Provide the (X, Y) coordinate of the cell's center where the given text is located.  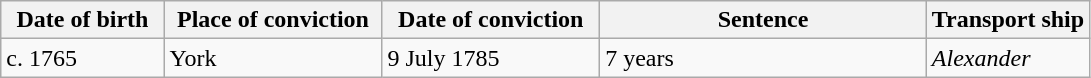
Sentence (764, 20)
7 years (764, 58)
Transport ship (1008, 20)
9 July 1785 (491, 58)
c. 1765 (82, 58)
York (273, 58)
Place of conviction (273, 20)
Date of conviction (491, 20)
Alexander (1008, 58)
Date of birth (82, 20)
